Extract the [x, y] coordinate from the center of the cell holding the provided text.  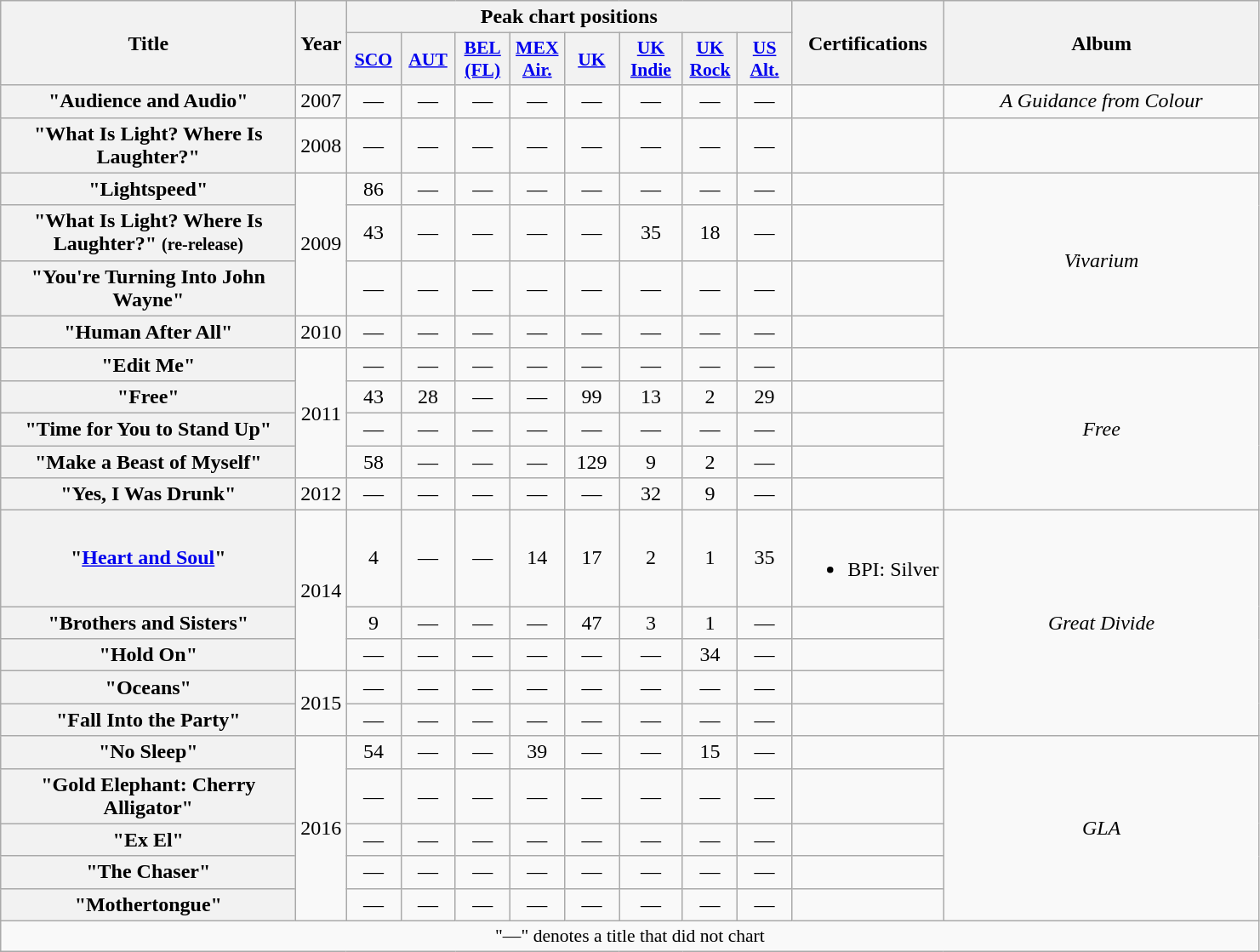
"What Is Light? Where Is Laughter?" [148, 145]
2014 [322, 590]
34 [710, 655]
15 [710, 752]
MEXAir. [537, 60]
BEL(FL) [482, 60]
"Brothers and Sisters" [148, 623]
UKIndie [652, 60]
39 [537, 752]
"You're Turning Into John Wayne" [148, 288]
86 [373, 189]
"No Sleep" [148, 752]
"Audience and Audio" [148, 101]
99 [591, 396]
58 [373, 462]
18 [710, 233]
"Edit Me" [148, 364]
AUT [428, 60]
A Guidance from Colour [1101, 101]
"Time for You to Stand Up" [148, 429]
"The Chaser" [148, 872]
"What Is Light? Where Is Laughter?" (re-release) [148, 233]
UKRock [710, 60]
129 [591, 462]
14 [537, 558]
17 [591, 558]
"Fall Into the Party" [148, 720]
UK [591, 60]
32 [652, 494]
3 [652, 623]
2015 [322, 704]
29 [765, 396]
54 [373, 752]
4 [373, 558]
"Gold Elephant: Cherry Alligator" [148, 796]
Year [322, 43]
"Oceans" [148, 687]
Album [1101, 43]
28 [428, 396]
USAlt. [765, 60]
"Mothertongue" [148, 904]
"Lightspeed" [148, 189]
GLA [1101, 829]
"—" denotes a title that did not chart [630, 936]
"Heart and Soul" [148, 558]
2010 [322, 332]
2016 [322, 829]
2009 [322, 244]
"Human After All" [148, 332]
Title [148, 43]
2012 [322, 494]
BPI: Silver [868, 558]
"Hold On" [148, 655]
2007 [322, 101]
"Ex El" [148, 840]
2011 [322, 413]
Certifications [868, 43]
"Free" [148, 396]
"Yes, I Was Drunk" [148, 494]
SCO [373, 60]
Peak chart positions [569, 17]
13 [652, 396]
Vivarium [1101, 260]
47 [591, 623]
Free [1101, 429]
2008 [322, 145]
"Make a Beast of Myself" [148, 462]
Great Divide [1101, 623]
